Scan for the cell matching the given text and deliver its (x, y) coordinate at center. 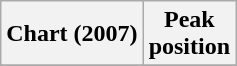
Peak position (189, 34)
Chart (2007) (72, 34)
